Capture the cell that displays the provided text and extract its (X, Y) central coordinate. 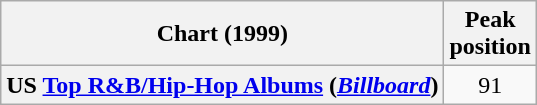
Chart (1999) (222, 34)
US Top R&B/Hip-Hop Albums (Billboard) (222, 85)
91 (490, 85)
Peak position (490, 34)
